Identify which cell holds the provided text, then report its (X, Y) central coordinate. 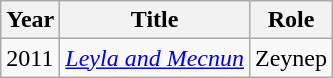
Leyla and Mecnun (155, 58)
Year (30, 20)
Role (290, 20)
Zeynep (290, 58)
Title (155, 20)
2011 (30, 58)
